Search for the cell housing the specified text and yield its [x, y] center coordinate. 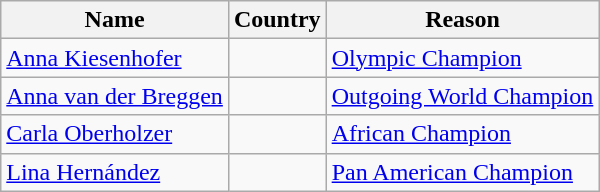
Country [277, 20]
Lina Hernández [115, 172]
Olympic Champion [462, 58]
Outgoing World Champion [462, 96]
Anna van der Breggen [115, 96]
African Champion [462, 134]
Pan American Champion [462, 172]
Reason [462, 20]
Carla Oberholzer [115, 134]
Name [115, 20]
Anna Kiesenhofer [115, 58]
